Extract the (x, y) coordinate from the center of the cell holding the provided text.  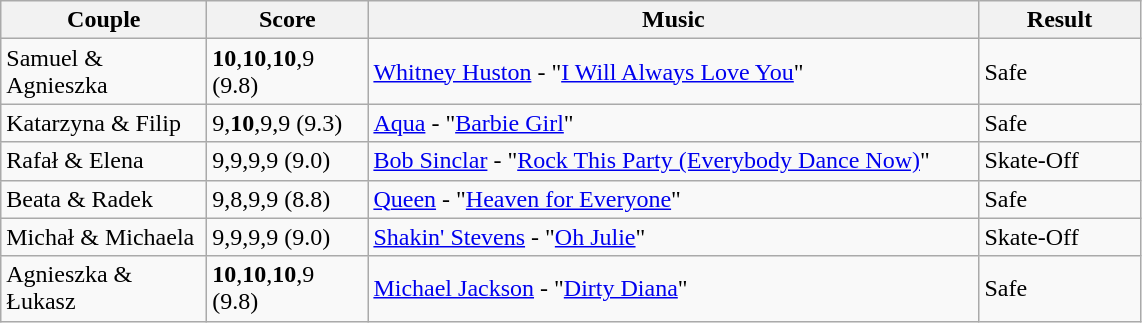
Score (288, 20)
Shakin' Stevens - "Oh Julie" (674, 237)
Rafał & Elena (104, 161)
Result (1060, 20)
Couple (104, 20)
9,8,9,9 (8.8) (288, 199)
Beata & Radek (104, 199)
9,10,9,9 (9.3) (288, 123)
Whitney Huston - "I Will Always Love You" (674, 72)
Katarzyna & Filip (104, 123)
Music (674, 20)
Aqua - "Barbie Girl" (674, 123)
Michael Jackson - "Dirty Diana" (674, 288)
Bob Sinclar - "Rock This Party (Everybody Dance Now)" (674, 161)
Michał & Michaela (104, 237)
Queen - "Heaven for Everyone" (674, 199)
Agnieszka & Łukasz (104, 288)
Samuel & Agnieszka (104, 72)
